Locate the cell with the specified text and output its (X, Y) center coordinate. 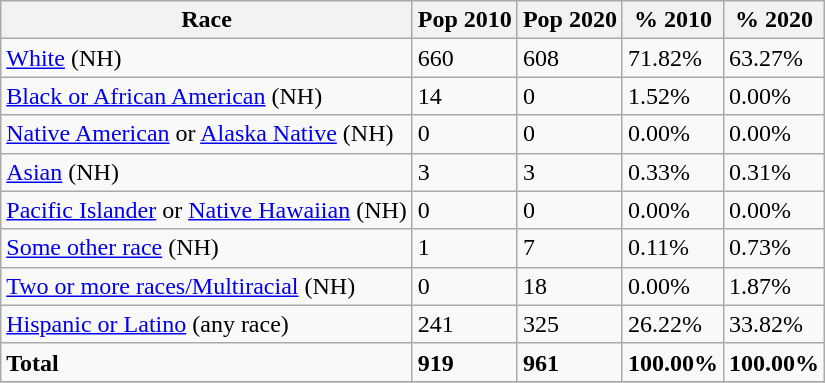
Asian (NH) (207, 172)
1.87% (774, 286)
608 (570, 58)
14 (464, 96)
1 (464, 248)
1.52% (672, 96)
Some other race (NH) (207, 248)
919 (464, 362)
Native American or Alaska Native (NH) (207, 134)
0.73% (774, 248)
26.22% (672, 324)
63.27% (774, 58)
0.33% (672, 172)
0.11% (672, 248)
660 (464, 58)
Hispanic or Latino (any race) (207, 324)
0.31% (774, 172)
White (NH) (207, 58)
Black or African American (NH) (207, 96)
7 (570, 248)
Race (207, 20)
33.82% (774, 324)
Two or more races/Multiracial (NH) (207, 286)
% 2010 (672, 20)
18 (570, 286)
241 (464, 324)
% 2020 (774, 20)
Pop 2020 (570, 20)
961 (570, 362)
71.82% (672, 58)
Total (207, 362)
325 (570, 324)
Pacific Islander or Native Hawaiian (NH) (207, 210)
Pop 2010 (464, 20)
